Extract the (X, Y) coordinate from the center of the cell holding the provided text.  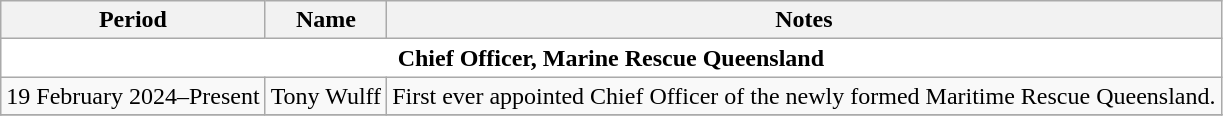
Period (133, 20)
Tony Wulff (326, 96)
Chief Officer, Marine Rescue Queensland (611, 58)
First ever appointed Chief Officer of the newly formed Maritime Rescue Queensland. (804, 96)
19 February 2024–Present (133, 96)
Name (326, 20)
Notes (804, 20)
